Extract the (x, y) coordinate from the center of the cell holding the provided text.  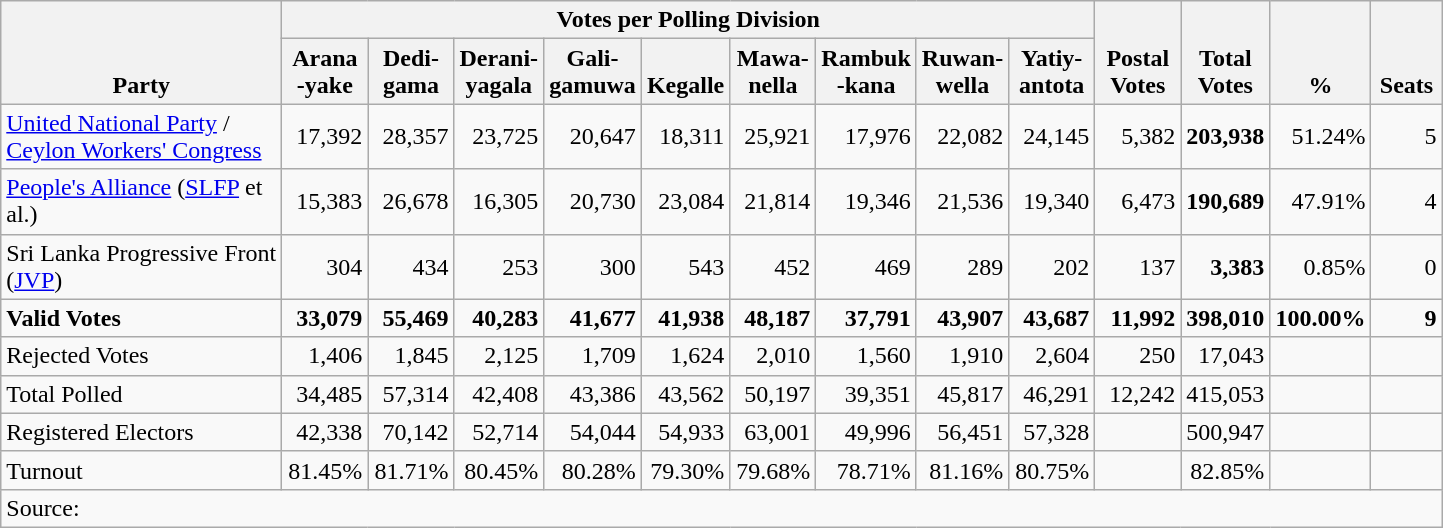
81.16% (962, 470)
Yatiy-antota (1052, 72)
543 (685, 266)
Ruwan-wella (962, 72)
0.85% (1320, 266)
415,053 (1226, 394)
11,992 (1138, 318)
70,142 (411, 432)
41,677 (593, 318)
137 (1138, 266)
45,817 (962, 394)
17,392 (325, 136)
Dedi-gama (411, 72)
20,730 (593, 202)
0 (1406, 266)
33,079 (325, 318)
80.45% (499, 470)
1,406 (325, 356)
452 (773, 266)
United National Party /Ceylon Workers' Congress (142, 136)
20,647 (593, 136)
16,305 (499, 202)
Valid Votes (142, 318)
43,386 (593, 394)
56,451 (962, 432)
398,010 (1226, 318)
21,814 (773, 202)
80.75% (1052, 470)
Gali-gamuwa (593, 72)
Rejected Votes (142, 356)
5 (1406, 136)
1,709 (593, 356)
40,283 (499, 318)
% (1320, 52)
43,907 (962, 318)
100.00% (1320, 318)
Party (142, 52)
4 (1406, 202)
48,187 (773, 318)
Arana-yake (325, 72)
57,314 (411, 394)
82.85% (1226, 470)
19,340 (1052, 202)
PostalVotes (1138, 52)
Sri Lanka Progressive Front (JVP) (142, 266)
300 (593, 266)
Rambuk-kana (866, 72)
17,976 (866, 136)
43,562 (685, 394)
39,351 (866, 394)
49,996 (866, 432)
23,725 (499, 136)
3,383 (1226, 266)
289 (962, 266)
18,311 (685, 136)
43,687 (1052, 318)
12,242 (1138, 394)
47.91% (1320, 202)
54,933 (685, 432)
52,714 (499, 432)
304 (325, 266)
42,408 (499, 394)
50,197 (773, 394)
Turnout (142, 470)
Kegalle (685, 72)
55,469 (411, 318)
1,845 (411, 356)
25,921 (773, 136)
434 (411, 266)
54,044 (593, 432)
42,338 (325, 432)
469 (866, 266)
79.68% (773, 470)
15,383 (325, 202)
81.45% (325, 470)
63,001 (773, 432)
22,082 (962, 136)
57,328 (1052, 432)
28,357 (411, 136)
17,043 (1226, 356)
34,485 (325, 394)
2,125 (499, 356)
46,291 (1052, 394)
78.71% (866, 470)
19,346 (866, 202)
9 (1406, 318)
23,084 (685, 202)
253 (499, 266)
Derani-yagala (499, 72)
51.24% (1320, 136)
Total Polled (142, 394)
2,010 (773, 356)
Registered Electors (142, 432)
500,947 (1226, 432)
2,604 (1052, 356)
5,382 (1138, 136)
24,145 (1052, 136)
Total Votes (1226, 52)
Seats (1406, 52)
37,791 (866, 318)
26,678 (411, 202)
1,910 (962, 356)
People's Alliance (SLFP et al.) (142, 202)
1,624 (685, 356)
Source: (722, 508)
1,560 (866, 356)
81.71% (411, 470)
80.28% (593, 470)
190,689 (1226, 202)
Votes per Polling Division (688, 20)
Mawa-nella (773, 72)
41,938 (685, 318)
21,536 (962, 202)
202 (1052, 266)
6,473 (1138, 202)
79.30% (685, 470)
250 (1138, 356)
203,938 (1226, 136)
